Return (X, Y) of the center of cell containing provided text 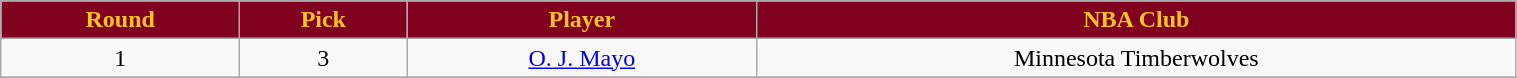
NBA Club (1136, 20)
O. J. Mayo (582, 58)
Player (582, 20)
Round (120, 20)
Pick (324, 20)
Minnesota Timberwolves (1136, 58)
1 (120, 58)
3 (324, 58)
